Search for the cell housing the specified text and yield its (x, y) center coordinate. 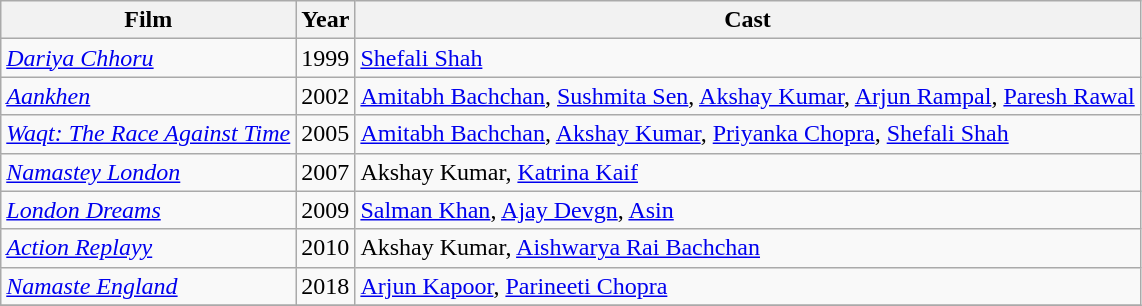
2009 (326, 210)
London Dreams (148, 210)
Cast (748, 20)
Namaste England (148, 286)
Amitabh Bachchan, Akshay Kumar, Priyanka Chopra, Shefali Shah (748, 134)
2005 (326, 134)
Film (148, 20)
2010 (326, 248)
2002 (326, 96)
2018 (326, 286)
1999 (326, 58)
2007 (326, 172)
Shefali Shah (748, 58)
Akshay Kumar, Katrina Kaif (748, 172)
Year (326, 20)
Aankhen (148, 96)
Action Replayy (148, 248)
Dariya Chhoru (148, 58)
Namastey London (148, 172)
Salman Khan, Ajay Devgn, Asin (748, 210)
Akshay Kumar, Aishwarya Rai Bachchan (748, 248)
Waqt: The Race Against Time (148, 134)
Amitabh Bachchan, Sushmita Sen, Akshay Kumar, Arjun Rampal, Paresh Rawal (748, 96)
Arjun Kapoor, Parineeti Chopra (748, 286)
